Scan for the cell matching the given text and deliver its [x, y] coordinate at center. 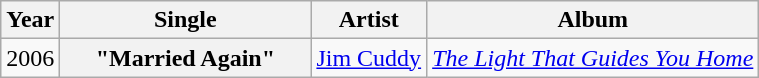
Artist [369, 20]
Jim Cuddy [369, 58]
Year [30, 20]
The Light That Guides You Home [593, 58]
Single [186, 20]
2006 [30, 58]
"Married Again" [186, 58]
Album [593, 20]
